Scan for the cell matching the given text and deliver its (X, Y) coordinate at center. 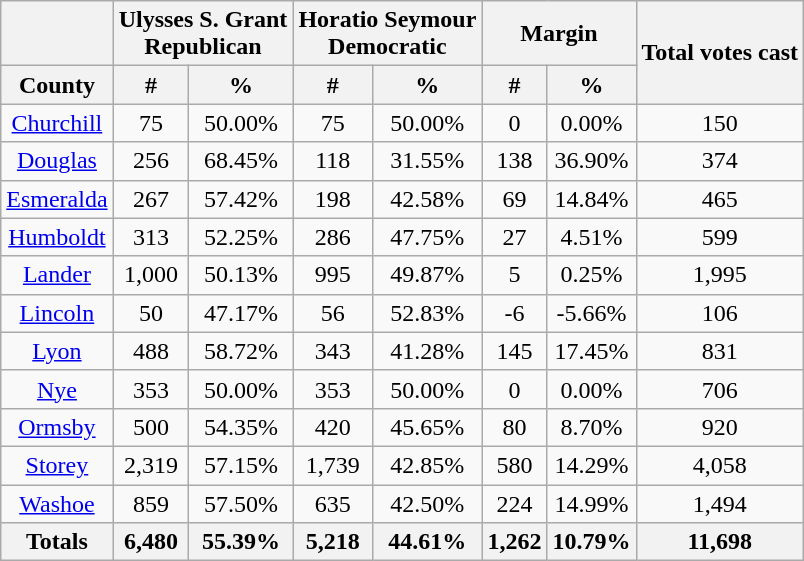
52.83% (428, 313)
150 (720, 123)
50 (151, 313)
267 (151, 199)
Storey (57, 465)
256 (151, 161)
Ulysses S. GrantRepublican (203, 34)
14.29% (592, 465)
14.99% (592, 503)
42.58% (428, 199)
488 (151, 351)
Esmeralda (57, 199)
106 (720, 313)
Lyon (57, 351)
198 (333, 199)
11,698 (720, 542)
68.45% (241, 161)
52.25% (241, 237)
57.15% (241, 465)
599 (720, 237)
2,319 (151, 465)
Margin (559, 34)
10.79% (592, 542)
Total votes cast (720, 52)
343 (333, 351)
42.50% (428, 503)
44.61% (428, 542)
1,000 (151, 275)
5,218 (333, 542)
Horatio SeymourDemocratic (388, 34)
Douglas (57, 161)
1,739 (333, 465)
54.35% (241, 427)
-5.66% (592, 313)
706 (720, 389)
69 (514, 199)
47.75% (428, 237)
Nye (57, 389)
57.42% (241, 199)
42.85% (428, 465)
580 (514, 465)
58.72% (241, 351)
635 (333, 503)
17.45% (592, 351)
6,480 (151, 542)
-6 (514, 313)
55.39% (241, 542)
Lincoln (57, 313)
4,058 (720, 465)
1,494 (720, 503)
920 (720, 427)
Churchill (57, 123)
49.87% (428, 275)
831 (720, 351)
286 (333, 237)
995 (333, 275)
80 (514, 427)
118 (333, 161)
Lander (57, 275)
Totals (57, 542)
14.84% (592, 199)
859 (151, 503)
224 (514, 503)
465 (720, 199)
County (57, 85)
420 (333, 427)
31.55% (428, 161)
47.17% (241, 313)
313 (151, 237)
145 (514, 351)
500 (151, 427)
Ormsby (57, 427)
0.25% (592, 275)
374 (720, 161)
56 (333, 313)
41.28% (428, 351)
57.50% (241, 503)
Humboldt (57, 237)
45.65% (428, 427)
1,262 (514, 542)
4.51% (592, 237)
5 (514, 275)
1,995 (720, 275)
27 (514, 237)
8.70% (592, 427)
Washoe (57, 503)
138 (514, 161)
50.13% (241, 275)
36.90% (592, 161)
